Provide the (X, Y) coordinate of the cell's center where the given text is located.  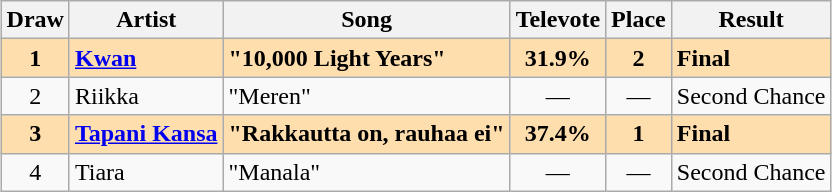
31.9% (558, 58)
Place (639, 20)
"Meren" (366, 96)
"10,000 Light Years" (366, 58)
Televote (558, 20)
Result (751, 20)
Riikka (146, 96)
Tiara (146, 172)
Tapani Kansa (146, 134)
4 (35, 172)
"Manala" (366, 172)
"Rakkautta on, rauhaa ei" (366, 134)
3 (35, 134)
37.4% (558, 134)
Kwan (146, 58)
Song (366, 20)
Draw (35, 20)
Artist (146, 20)
